Return [x, y] of the center of cell containing provided text 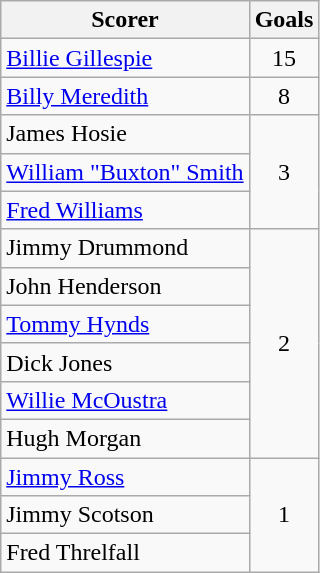
Goals [284, 20]
Jimmy Scotson [125, 515]
Fred Williams [125, 210]
Jimmy Drummond [125, 248]
2 [284, 343]
Jimmy Ross [125, 477]
William "Buxton" Smith [125, 172]
Billy Meredith [125, 96]
3 [284, 172]
1 [284, 515]
8 [284, 96]
Dick Jones [125, 362]
Scorer [125, 20]
Billie Gillespie [125, 58]
15 [284, 58]
James Hosie [125, 134]
Fred Threlfall [125, 553]
Willie McOustra [125, 400]
John Henderson [125, 286]
Tommy Hynds [125, 324]
Hugh Morgan [125, 438]
